Output the [X, Y] coordinate of the center of the cell containing the given text.  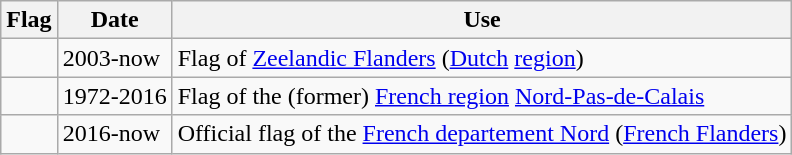
Flag of the (former) French region Nord-Pas-de-Calais [482, 96]
1972-2016 [114, 96]
2016-now [114, 134]
Flag [29, 20]
2003-now [114, 58]
Official flag of the French departement Nord (French Flanders) [482, 134]
Date [114, 20]
Flag of Zeelandic Flanders (Dutch region) [482, 58]
Use [482, 20]
